Determine the [X, Y] coordinate at the center of the cell enclosing the given text.  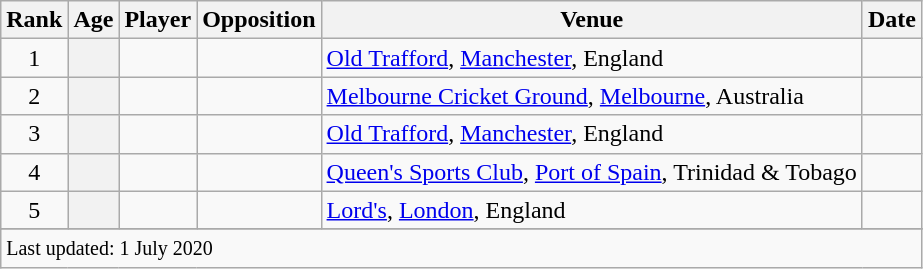
Melbourne Cricket Ground, Melbourne, Australia [592, 96]
1 [34, 58]
Last updated: 1 July 2020 [462, 248]
Date [892, 20]
Age [94, 20]
Rank [34, 20]
Player [158, 20]
5 [34, 210]
4 [34, 172]
Opposition [259, 20]
Queen's Sports Club, Port of Spain, Trinidad & Tobago [592, 172]
2 [34, 96]
Lord's, London, England [592, 210]
3 [34, 134]
Venue [592, 20]
